Provide the [x, y] coordinate of the cell's center where the given text is located.  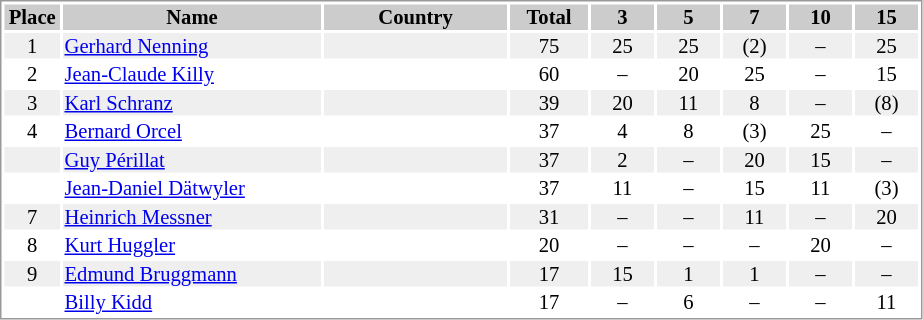
6 [688, 303]
(8) [886, 103]
31 [549, 217]
Karl Schranz [192, 103]
5 [688, 17]
9 [32, 274]
39 [549, 103]
60 [549, 75]
Jean-Claude Killy [192, 75]
75 [549, 46]
Guy Périllat [192, 160]
Total [549, 17]
Gerhard Nenning [192, 46]
Country [416, 17]
Kurt Huggler [192, 245]
(2) [754, 46]
10 [820, 17]
Name [192, 17]
Billy Kidd [192, 303]
Place [32, 17]
Edmund Bruggmann [192, 274]
Jean-Daniel Dätwyler [192, 189]
Bernard Orcel [192, 131]
Heinrich Messner [192, 217]
